Return the (x, y) coordinate for the center point of the cell that contains the specified text.  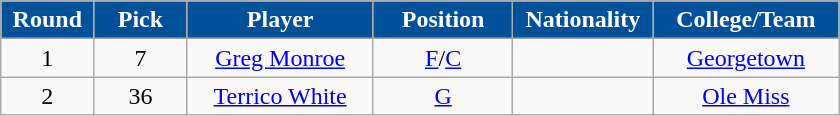
G (443, 96)
Player (280, 20)
Position (443, 20)
36 (140, 96)
F/C (443, 58)
2 (48, 96)
Nationality (583, 20)
Greg Monroe (280, 58)
7 (140, 58)
Round (48, 20)
Terrico White (280, 96)
Georgetown (746, 58)
College/Team (746, 20)
Pick (140, 20)
1 (48, 58)
Ole Miss (746, 96)
